Pinpoint the cell where the given text exists, returning its [x, y] midpoint coordinate. 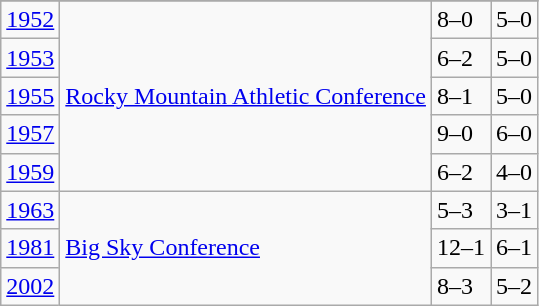
8–1 [460, 96]
5–3 [460, 210]
Rocky Mountain Athletic Conference [246, 96]
1959 [30, 172]
8–0 [460, 20]
6–0 [514, 134]
3–1 [514, 210]
6–1 [514, 248]
Big Sky Conference [246, 248]
8–3 [460, 286]
9–0 [460, 134]
1963 [30, 210]
2002 [30, 286]
1952 [30, 20]
5–2 [514, 286]
1981 [30, 248]
4–0 [514, 172]
1953 [30, 58]
1955 [30, 96]
12–1 [460, 248]
1957 [30, 134]
